From the cell containing the given text, extract its center point as [X, Y] coordinate. 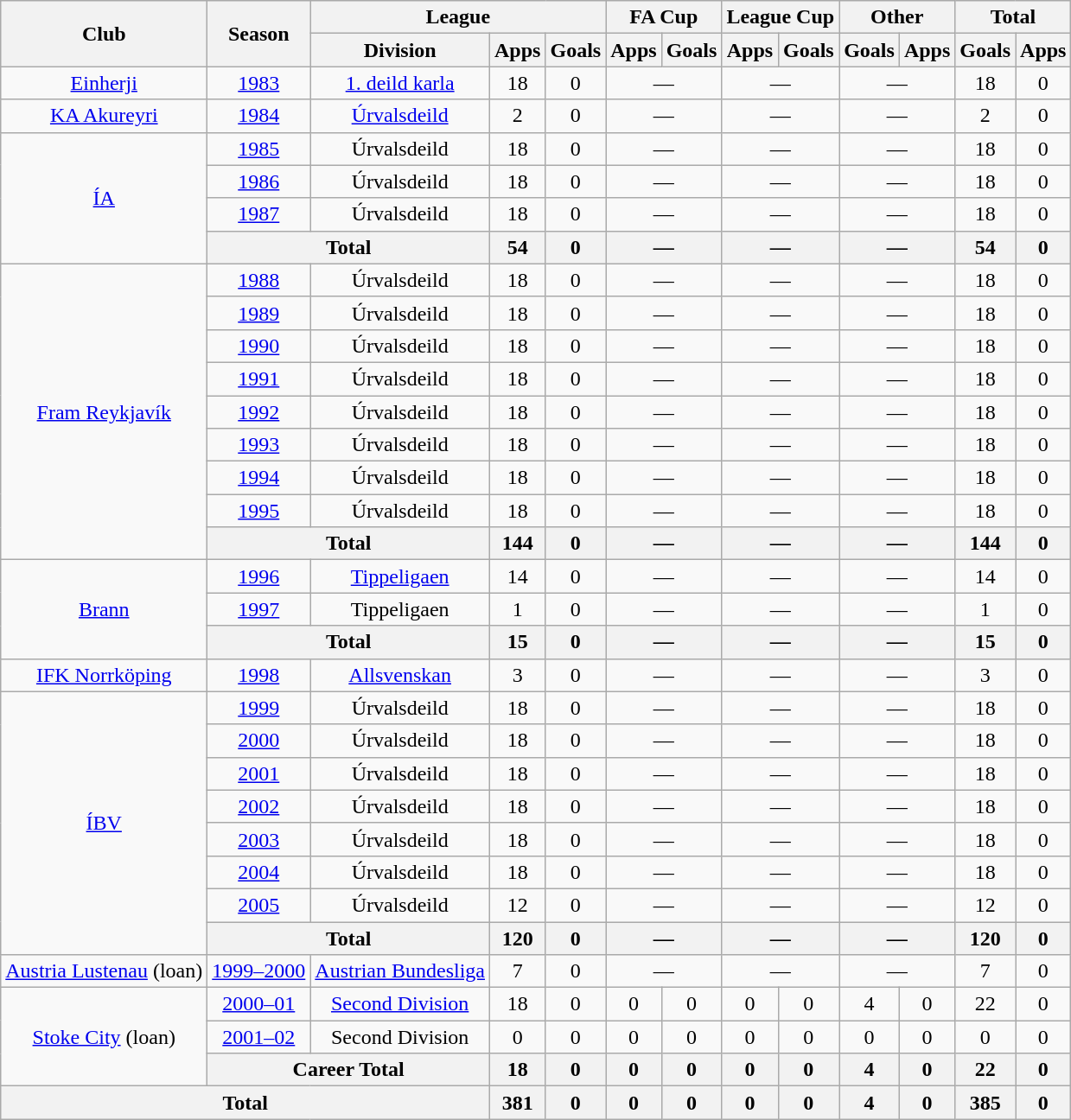
2004 [259, 872]
2001 [259, 773]
Division [400, 50]
1988 [259, 280]
1990 [259, 346]
2000–01 [259, 1004]
2000 [259, 741]
FA Cup [664, 17]
1992 [259, 412]
1993 [259, 445]
IFK Norrköping [104, 675]
1994 [259, 478]
1989 [259, 313]
Allsvenskan [400, 675]
381 [518, 1103]
1987 [259, 214]
1998 [259, 675]
385 [985, 1103]
1985 [259, 149]
1986 [259, 181]
League Cup [781, 17]
1997 [259, 609]
1. deild karla [400, 83]
2005 [259, 905]
2003 [259, 839]
Season [259, 34]
2002 [259, 806]
Fram Reykjavík [104, 411]
Career Total [349, 1070]
1984 [259, 116]
Austria Lustenau (loan) [104, 971]
League [458, 17]
1991 [259, 379]
Austrian Bundesliga [400, 971]
1999 [259, 708]
Einherji [104, 83]
Club [104, 34]
1995 [259, 511]
1996 [259, 576]
ÍA [104, 198]
2001–02 [259, 1037]
Stoke City (loan) [104, 1037]
Brann [104, 609]
Other [897, 17]
KA Akureyri [104, 116]
1983 [259, 83]
1999–2000 [259, 971]
ÍBV [104, 823]
